Return the [x, y] coordinate for the center point of the cell that contains the specified text.  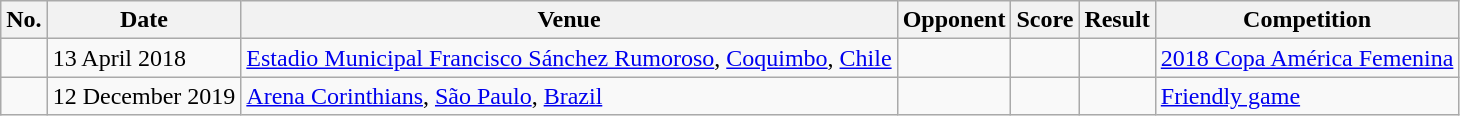
Opponent [954, 20]
2018 Copa América Femenina [1307, 58]
Estadio Municipal Francisco Sánchez Rumoroso, Coquimbo, Chile [569, 58]
No. [24, 20]
Friendly game [1307, 96]
Date [144, 20]
Result [1117, 20]
13 April 2018 [144, 58]
Competition [1307, 20]
Arena Corinthians, São Paulo, Brazil [569, 96]
12 December 2019 [144, 96]
Score [1045, 20]
Venue [569, 20]
